Find where the given text appears and provide that cell's center as [x, y] coordinate. 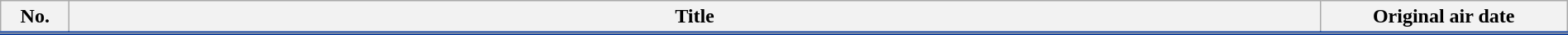
No. [35, 17]
Title [695, 17]
Original air date [1444, 17]
